Output the [x, y] coordinate of the center of the cell containing the given text.  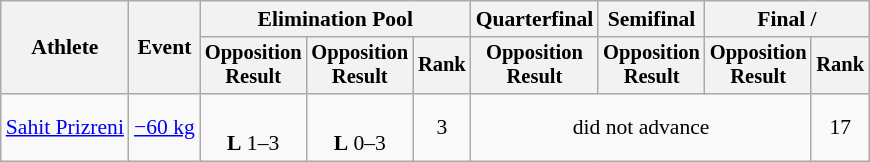
L 0–3 [360, 128]
Quarterfinal [535, 19]
−60 kg [164, 128]
Event [164, 48]
Sahit Prizreni [65, 128]
Elimination Pool [336, 19]
3 [442, 128]
did not advance [642, 128]
17 [840, 128]
Athlete [65, 48]
Semifinal [652, 19]
L 1–3 [254, 128]
Final / [787, 19]
